Determine the (X, Y) coordinate at the center of the cell enclosing the given text.  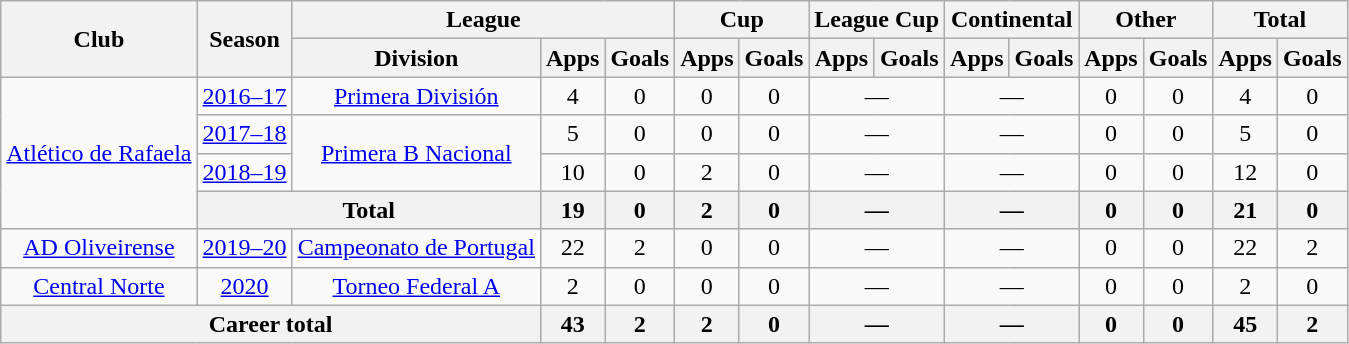
Other (1146, 20)
Division (416, 58)
Atlético de Rafaela (99, 153)
Season (244, 39)
AD Oliveirense (99, 248)
45 (1245, 324)
League (484, 20)
12 (1245, 172)
Campeonato de Portugal (416, 248)
Career total (271, 324)
21 (1245, 210)
2018–19 (244, 172)
2020 (244, 286)
43 (572, 324)
2016–17 (244, 96)
Continental (1012, 20)
2017–18 (244, 134)
Primera División (416, 96)
Central Norte (99, 286)
10 (572, 172)
19 (572, 210)
Torneo Federal A (416, 286)
2019–20 (244, 248)
Club (99, 39)
Cup (742, 20)
Primera B Nacional (416, 153)
League Cup (877, 20)
